From the cell containing the given text, extract its center point as (x, y) coordinate. 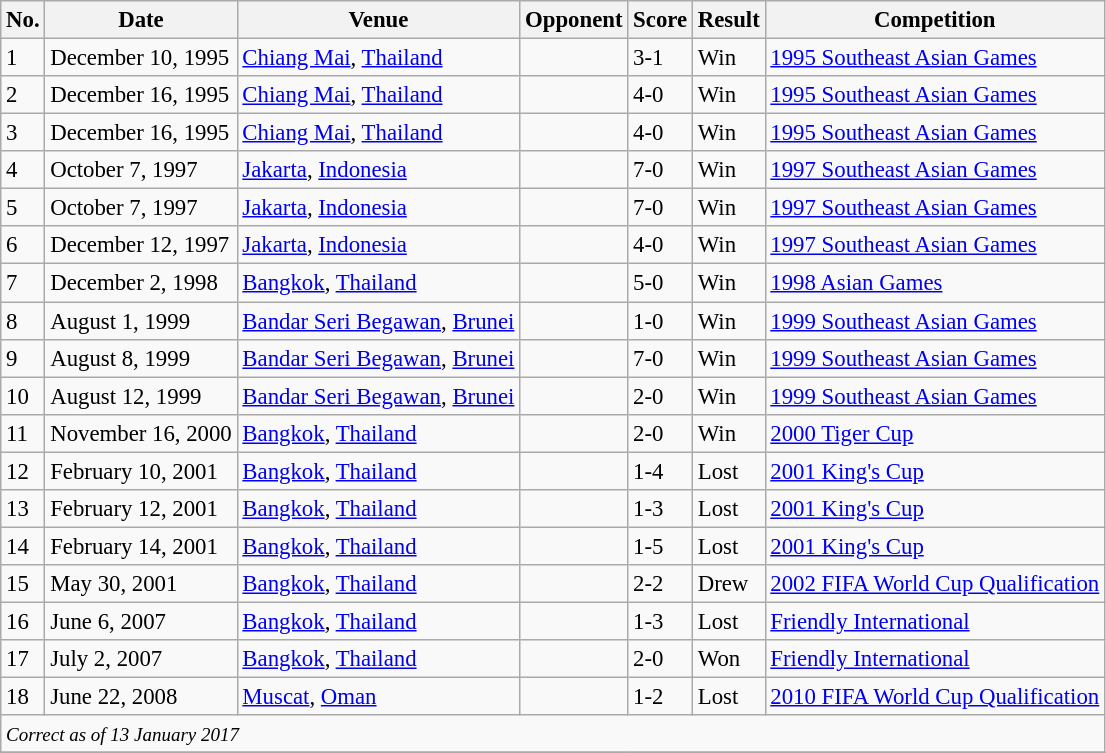
Result (728, 20)
2 (23, 95)
14 (23, 546)
February 12, 2001 (141, 509)
Won (728, 659)
5-0 (660, 283)
Competition (935, 20)
June 22, 2008 (141, 697)
May 30, 2001 (141, 584)
2000 Tiger Cup (935, 433)
December 12, 1997 (141, 245)
1-0 (660, 321)
2-2 (660, 584)
Correct as of 13 January 2017 (553, 734)
November 16, 2000 (141, 433)
1-5 (660, 546)
18 (23, 697)
8 (23, 321)
10 (23, 396)
No. (23, 20)
15 (23, 584)
August 1, 1999 (141, 321)
2010 FIFA World Cup Qualification (935, 697)
2002 FIFA World Cup Qualification (935, 584)
December 10, 1995 (141, 58)
Venue (378, 20)
June 6, 2007 (141, 621)
3 (23, 133)
December 2, 1998 (141, 283)
1-4 (660, 471)
August 8, 1999 (141, 358)
August 12, 1999 (141, 396)
5 (23, 208)
Opponent (574, 20)
Date (141, 20)
11 (23, 433)
17 (23, 659)
February 14, 2001 (141, 546)
Drew (728, 584)
July 2, 2007 (141, 659)
4 (23, 170)
1 (23, 58)
6 (23, 245)
16 (23, 621)
13 (23, 509)
1-2 (660, 697)
February 10, 2001 (141, 471)
1998 Asian Games (935, 283)
9 (23, 358)
12 (23, 471)
7 (23, 283)
3-1 (660, 58)
Muscat, Oman (378, 697)
Score (660, 20)
